Determine the (X, Y) coordinate at the center of the cell enclosing the given text.  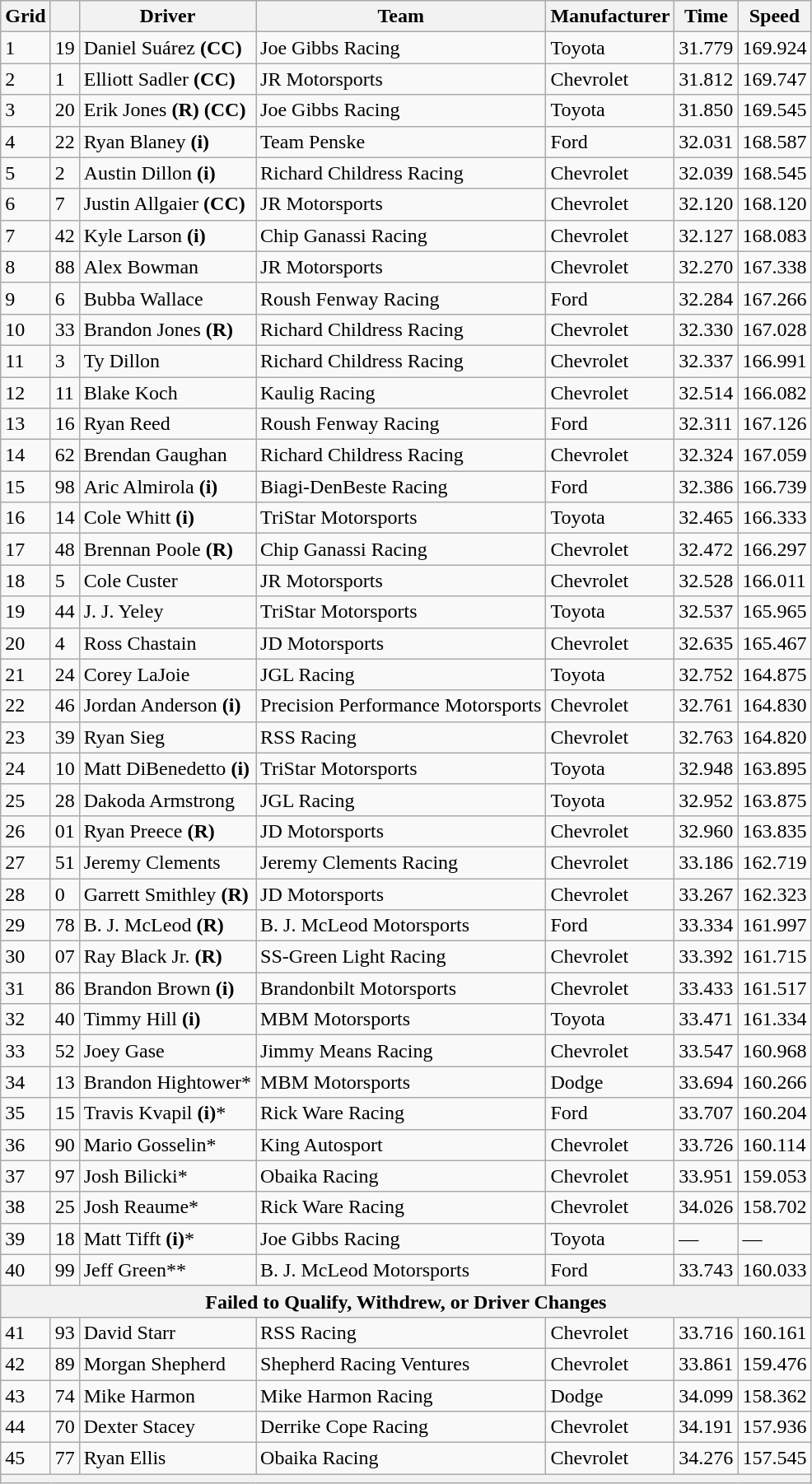
38 (26, 1207)
32.465 (707, 518)
160.114 (774, 1145)
Cole Whitt (i) (167, 518)
157.545 (774, 1458)
32.537 (707, 612)
168.083 (774, 236)
157.936 (774, 1427)
Jeremy Clements (167, 862)
Kaulig Racing (401, 393)
166.333 (774, 518)
168.120 (774, 204)
33.267 (707, 894)
98 (64, 487)
70 (64, 1427)
29 (26, 926)
97 (64, 1176)
Erik Jones (R) (CC) (167, 110)
Brandon Hightower* (167, 1082)
26 (26, 831)
32.952 (707, 800)
Ryan Reed (167, 424)
33.951 (707, 1176)
33.392 (707, 957)
Team Penske (401, 142)
99 (64, 1270)
Brendan Gaughan (167, 455)
74 (64, 1396)
31.850 (707, 110)
32.324 (707, 455)
32.127 (707, 236)
31.812 (707, 79)
Driver (167, 16)
34.276 (707, 1458)
32.960 (707, 831)
King Autosport (401, 1145)
88 (64, 267)
9 (26, 298)
33.726 (707, 1145)
Failed to Qualify, Withdrew, or Driver Changes (406, 1301)
90 (64, 1145)
Matt Tifft (i)* (167, 1239)
Jordan Anderson (i) (167, 706)
33.694 (707, 1082)
33.547 (707, 1051)
32.514 (707, 393)
45 (26, 1458)
161.334 (774, 1020)
Mario Gosselin* (167, 1145)
52 (64, 1051)
J. J. Yeley (167, 612)
168.545 (774, 173)
21 (26, 674)
B. J. McLeod (R) (167, 926)
Garrett Smithley (R) (167, 894)
89 (64, 1364)
34 (26, 1082)
Time (707, 16)
166.991 (774, 361)
33.861 (707, 1364)
32.752 (707, 674)
Cole Custer (167, 581)
Ross Chastain (167, 643)
Team (401, 16)
33.743 (707, 1270)
166.082 (774, 393)
32.330 (707, 329)
Kyle Larson (i) (167, 236)
32.635 (707, 643)
Ray Black Jr. (R) (167, 957)
33.186 (707, 862)
Dexter Stacey (167, 1427)
31.779 (707, 48)
07 (64, 957)
Alex Bowman (167, 267)
41 (26, 1332)
32.386 (707, 487)
34.026 (707, 1207)
32.761 (707, 706)
Dakoda Armstrong (167, 800)
Elliott Sadler (CC) (167, 79)
169.545 (774, 110)
163.875 (774, 800)
160.968 (774, 1051)
48 (64, 549)
33.716 (707, 1332)
161.517 (774, 988)
Brennan Poole (R) (167, 549)
161.715 (774, 957)
Ryan Sieg (167, 737)
163.835 (774, 831)
33.471 (707, 1020)
158.702 (774, 1207)
167.028 (774, 329)
32.763 (707, 737)
Biagi-DenBeste Racing (401, 487)
34.191 (707, 1427)
30 (26, 957)
Corey LaJoie (167, 674)
33.433 (707, 988)
Travis Kvapil (i)* (167, 1113)
Mike Harmon Racing (401, 1396)
Precision Performance Motorsports (401, 706)
Morgan Shepherd (167, 1364)
Grid (26, 16)
Shepherd Racing Ventures (401, 1364)
160.266 (774, 1082)
166.011 (774, 581)
162.323 (774, 894)
167.059 (774, 455)
Timmy Hill (i) (167, 1020)
Brandon Jones (R) (167, 329)
169.747 (774, 79)
167.266 (774, 298)
165.965 (774, 612)
164.820 (774, 737)
169.924 (774, 48)
51 (64, 862)
160.161 (774, 1332)
35 (26, 1113)
37 (26, 1176)
31 (26, 988)
Mike Harmon (167, 1396)
27 (26, 862)
12 (26, 393)
Justin Allgaier (CC) (167, 204)
Matt DiBenedetto (i) (167, 768)
32.039 (707, 173)
Joey Gase (167, 1051)
166.739 (774, 487)
32 (26, 1020)
Brandonbilt Motorsports (401, 988)
Josh Bilicki* (167, 1176)
160.033 (774, 1270)
32.120 (707, 204)
167.126 (774, 424)
33.707 (707, 1113)
32.472 (707, 549)
0 (64, 894)
David Starr (167, 1332)
160.204 (774, 1113)
Jimmy Means Racing (401, 1051)
32.284 (707, 298)
Jeremy Clements Racing (401, 862)
158.362 (774, 1396)
167.338 (774, 267)
93 (64, 1332)
163.895 (774, 768)
Ryan Ellis (167, 1458)
159.053 (774, 1176)
23 (26, 737)
Manufacturer (610, 16)
Derrike Cope Racing (401, 1427)
164.830 (774, 706)
36 (26, 1145)
34.099 (707, 1396)
78 (64, 926)
Josh Reaume* (167, 1207)
165.467 (774, 643)
162.719 (774, 862)
166.297 (774, 549)
86 (64, 988)
33.334 (707, 926)
159.476 (774, 1364)
Speed (774, 16)
SS-Green Light Racing (401, 957)
32.337 (707, 361)
32.031 (707, 142)
Ryan Blaney (i) (167, 142)
Bubba Wallace (167, 298)
Brandon Brown (i) (167, 988)
62 (64, 455)
161.997 (774, 926)
Austin Dillon (i) (167, 173)
8 (26, 267)
32.948 (707, 768)
46 (64, 706)
Daniel Suárez (CC) (167, 48)
Ty Dillon (167, 361)
17 (26, 549)
43 (26, 1396)
Ryan Preece (R) (167, 831)
Jeff Green** (167, 1270)
32.528 (707, 581)
32.311 (707, 424)
77 (64, 1458)
164.875 (774, 674)
168.587 (774, 142)
Blake Koch (167, 393)
Aric Almirola (i) (167, 487)
32.270 (707, 267)
01 (64, 831)
